Locate the cell with the specified text and output its (x, y) center coordinate. 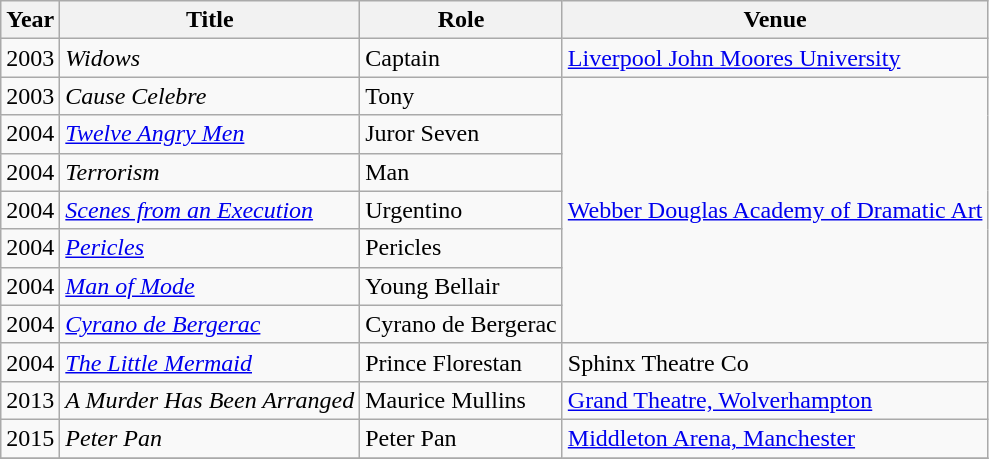
Terrorism (210, 172)
A Murder Has Been Arranged (210, 400)
Grand Theatre, Wolverhampton (775, 400)
Juror Seven (462, 134)
Venue (775, 20)
Webber Douglas Academy of Dramatic Art (775, 210)
Young Bellair (462, 286)
Twelve Angry Men (210, 134)
Middleton Arena, Manchester (775, 438)
Year (30, 20)
Title (210, 20)
Man (462, 172)
Scenes from an Execution (210, 210)
Widows (210, 58)
Tony (462, 96)
Sphinx Theatre Co (775, 362)
Role (462, 20)
2013 (30, 400)
Maurice Mullins (462, 400)
Liverpool John Moores University (775, 58)
2015 (30, 438)
Captain (462, 58)
Man of Mode (210, 286)
Urgentino (462, 210)
Cause Celebre (210, 96)
Prince Florestan (462, 362)
The Little Mermaid (210, 362)
